Capture the cell that displays the provided text and extract its (x, y) central coordinate. 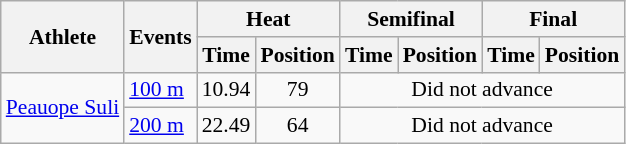
22.49 (226, 126)
10.94 (226, 90)
64 (297, 126)
Heat (268, 19)
200 m (160, 126)
Final (553, 19)
Athlete (62, 36)
Semifinal (411, 19)
Peauope Suli (62, 108)
79 (297, 90)
Events (160, 36)
100 m (160, 90)
